Scan for the cell matching the given text and deliver its (X, Y) coordinate at center. 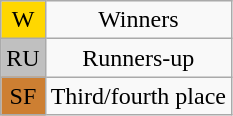
W (23, 20)
Winners (138, 20)
RU (23, 58)
Third/fourth place (138, 96)
SF (23, 96)
Runners-up (138, 58)
